Detect which cell encompasses the target text, then output its [X, Y] center coordinate. 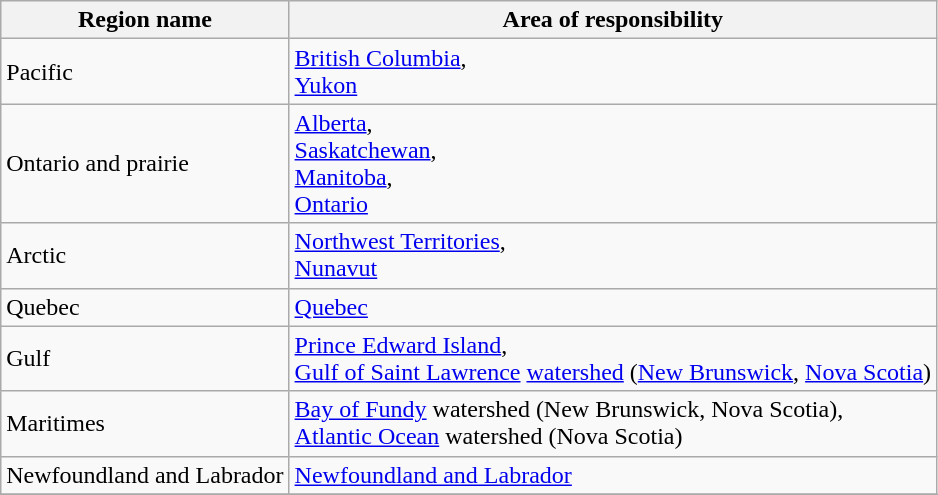
Gulf [145, 358]
Bay of Fundy watershed (New Brunswick, Nova Scotia),Atlantic Ocean watershed (Nova Scotia) [613, 424]
Area of responsibility [613, 20]
Region name [145, 20]
Maritimes [145, 424]
Ontario and prairie [145, 164]
Pacific [145, 72]
Prince Edward Island,Gulf of Saint Lawrence watershed (New Brunswick, Nova Scotia) [613, 358]
Alberta, Saskatchewan, Manitoba, Ontario [613, 164]
Arctic [145, 256]
Northwest Territories,Nunavut [613, 256]
British Columbia, Yukon [613, 72]
